Scan for the cell matching the given text and deliver its [x, y] coordinate at center. 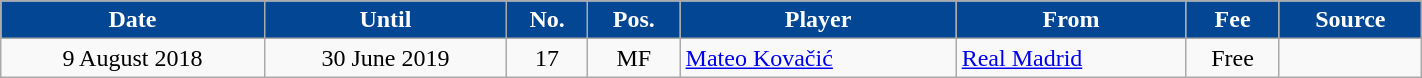
9 August 2018 [132, 58]
Player [818, 20]
17 [548, 58]
Pos. [634, 20]
No. [548, 20]
Real Madrid [1071, 58]
30 June 2019 [385, 58]
Fee [1233, 20]
Mateo Kovačić [818, 58]
From [1071, 20]
Source [1350, 20]
Free [1233, 58]
Date [132, 20]
Until [385, 20]
MF [634, 58]
